Search for the cell housing the specified text and yield its (x, y) center coordinate. 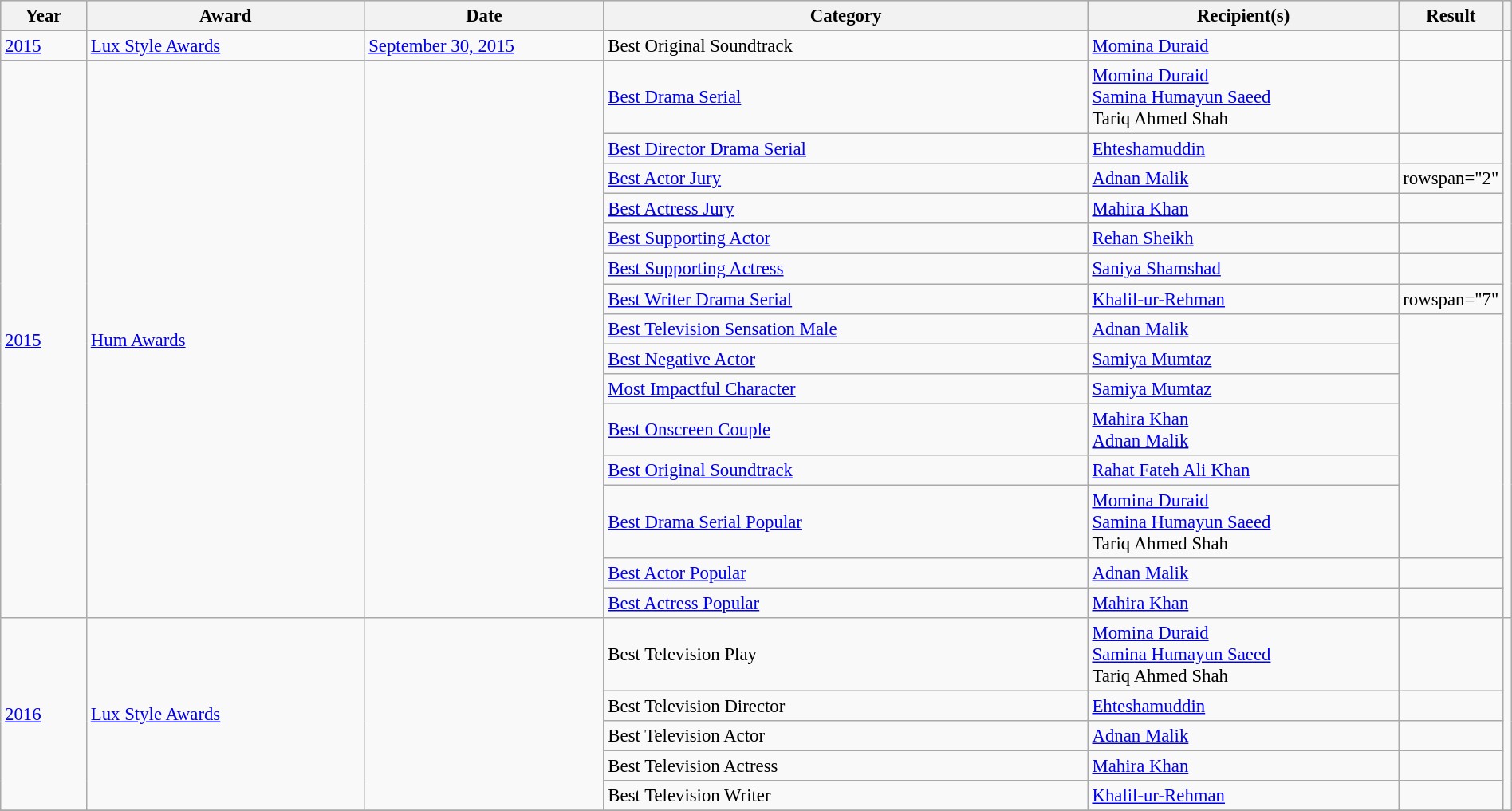
Best Television Sensation Male (845, 329)
Best Actress Popular (845, 603)
Best Actress Jury (845, 209)
Best Writer Drama Serial (845, 299)
Rahat Fateh Ali Khan (1243, 470)
Best Television Play (845, 655)
rowspan="2" (1451, 179)
Best Television Actress (845, 766)
September 30, 2015 (484, 46)
Best Television Actor (845, 736)
Best Drama Serial (845, 97)
Best Actor Popular (845, 573)
Best Negative Actor (845, 359)
Mahira KhanAdnan Malik (1243, 429)
Hum Awards (226, 340)
rowspan="7" (1451, 299)
Rehan Sheikh (1243, 238)
Best Television Director (845, 707)
Best Supporting Actress (845, 269)
Saniya Shamshad (1243, 269)
Best Director Drama Serial (845, 149)
Best Television Writer (845, 796)
Category (845, 16)
Year (44, 16)
2016 (44, 715)
Best Supporting Actor (845, 238)
Best Drama Serial Popular (845, 522)
Recipient(s) (1243, 16)
Most Impactful Character (845, 388)
Result (1451, 16)
Date (484, 16)
Best Onscreen Couple (845, 429)
Best Actor Jury (845, 179)
Momina Duraid (1243, 46)
Award (226, 16)
